Identify which cell holds the provided text, then report its (X, Y) central coordinate. 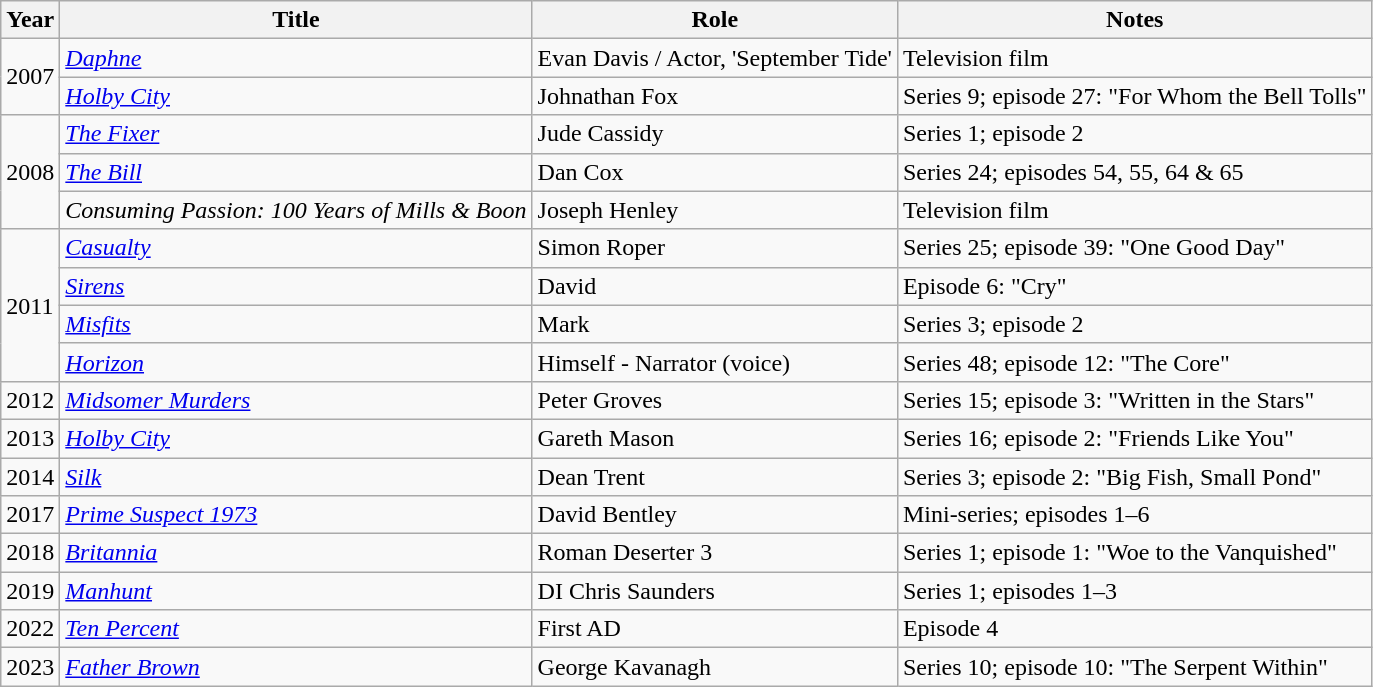
George Kavanagh (714, 667)
Peter Groves (714, 400)
2012 (30, 400)
Jude Cassidy (714, 134)
2023 (30, 667)
Dan Cox (714, 172)
Title (296, 20)
Mark (714, 324)
David Bentley (714, 515)
2017 (30, 515)
Dean Trent (714, 477)
Roman Deserter 3 (714, 553)
Prime Suspect 1973 (296, 515)
2014 (30, 477)
2013 (30, 438)
First AD (714, 629)
Daphne (296, 58)
Year (30, 20)
Notes (1134, 20)
Series 3; episode 2: "Big Fish, Small Pond" (1134, 477)
Silk (296, 477)
Simon Roper (714, 248)
DI Chris Saunders (714, 591)
Misfits (296, 324)
Series 1; episode 2 (1134, 134)
Series 15; episode 3: "Written in the Stars" (1134, 400)
Britannia (296, 553)
Joseph Henley (714, 210)
Series 48; episode 12: "The Core" (1134, 362)
Consuming Passion: 100 Years of Mills & Boon (296, 210)
Midsomer Murders (296, 400)
2022 (30, 629)
The Fixer (296, 134)
Casualty (296, 248)
2018 (30, 553)
Horizon (296, 362)
2007 (30, 77)
Father Brown (296, 667)
2019 (30, 591)
David (714, 286)
Series 1; episodes 1–3 (1134, 591)
Series 1; episode 1: "Woe to the Vanquished" (1134, 553)
The Bill (296, 172)
Series 3; episode 2 (1134, 324)
Ten Percent (296, 629)
Episode 6: "Cry" (1134, 286)
Episode 4 (1134, 629)
Series 25; episode 39: "One Good Day" (1134, 248)
Evan Davis / Actor, 'September Tide' (714, 58)
Johnathan Fox (714, 96)
Himself - Narrator (voice) (714, 362)
2011 (30, 305)
Mini-series; episodes 1–6 (1134, 515)
Gareth Mason (714, 438)
Manhunt (296, 591)
2008 (30, 172)
Series 24; episodes 54, 55, 64 & 65 (1134, 172)
Series 16; episode 2: "Friends Like You" (1134, 438)
Role (714, 20)
Series 10; episode 10: "The Serpent Within" (1134, 667)
Sirens (296, 286)
Series 9; episode 27: "For Whom the Bell Tolls" (1134, 96)
